Scan for the cell matching the given text and deliver its [x, y] coordinate at center. 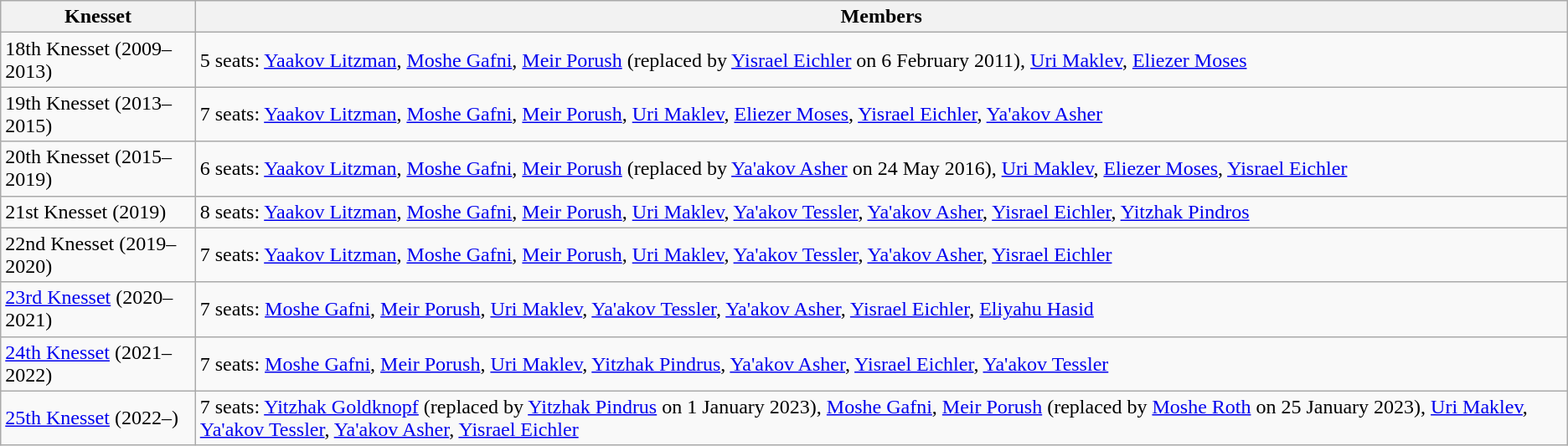
Knesset [98, 17]
21st Knesset (2019) [98, 212]
23rd Knesset (2020–2021) [98, 310]
25th Knesset (2022–) [98, 418]
5 seats: Yaakov Litzman, Moshe Gafni, Meir Porush (replaced by Yisrael Eichler on 6 February 2011), Uri Maklev, Eliezer Moses [881, 60]
7 seats: Moshe Gafni, Meir Porush, Uri Maklev, Yitzhak Pindrus, Ya'akov Asher, Yisrael Eichler, Ya'akov Tessler [881, 363]
6 seats: Yaakov Litzman, Moshe Gafni, Meir Porush (replaced by Ya'akov Asher on 24 May 2016), Uri Maklev, Eliezer Moses, Yisrael Eichler [881, 169]
8 seats: Yaakov Litzman, Moshe Gafni, Meir Porush, Uri Maklev, Ya'akov Tessler, Ya'akov Asher, Yisrael Eichler, Yitzhak Pindros [881, 212]
7 seats: Moshe Gafni, Meir Porush, Uri Maklev, Ya'akov Tessler, Ya'akov Asher, Yisrael Eichler, Eliyahu Hasid [881, 310]
7 seats: Yaakov Litzman, Moshe Gafni, Meir Porush, Uri Maklev, Eliezer Moses, Yisrael Eichler, Ya'akov Asher [881, 114]
20th Knesset (2015–2019) [98, 169]
24th Knesset (2021–2022) [98, 363]
22nd Knesset (2019–2020) [98, 254]
7 seats: Yaakov Litzman, Moshe Gafni, Meir Porush, Uri Maklev, Ya'akov Tessler, Ya'akov Asher, Yisrael Eichler [881, 254]
19th Knesset (2013–2015) [98, 114]
18th Knesset (2009–2013) [98, 60]
Members [881, 17]
